Capture the cell that displays the provided text and extract its (X, Y) central coordinate. 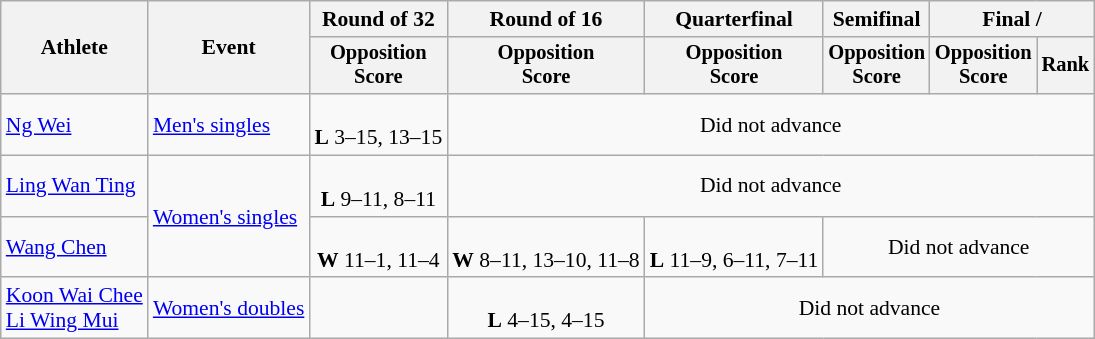
Semifinal (876, 19)
Rank (1066, 66)
Quarterfinal (734, 19)
Event (229, 48)
L 3–15, 13–15 (378, 124)
Wang Chen (74, 248)
W 11–1, 11–4 (378, 248)
Athlete (74, 48)
Ling Wan Ting (74, 186)
Round of 16 (546, 19)
Ng Wei (74, 124)
Final / (1012, 19)
Women's doubles (229, 308)
Round of 32 (378, 19)
Women's singles (229, 217)
Men's singles (229, 124)
Koon Wai CheeLi Wing Mui (74, 308)
L 11–9, 6–11, 7–11 (734, 248)
L 4–15, 4–15 (546, 308)
L 9–11, 8–11 (378, 186)
W 8–11, 13–10, 11–8 (546, 248)
